For the text-containing cell, return its midpoint in (x, y) coordinate format. 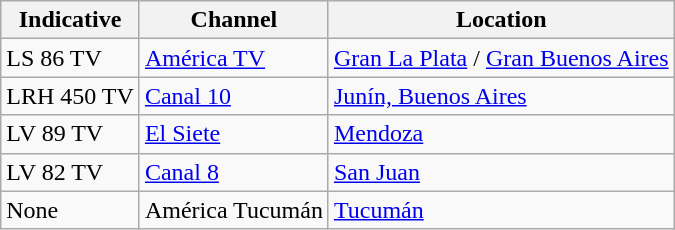
LV 89 TV (70, 134)
Canal 10 (234, 96)
LRH 450 TV (70, 96)
LV 82 TV (70, 172)
Location (501, 20)
Indicative (70, 20)
América Tucumán (234, 210)
Junín, Buenos Aires (501, 96)
None (70, 210)
LS 86 TV (70, 58)
Tucumán (501, 210)
Canal 8 (234, 172)
América TV (234, 58)
El Siete (234, 134)
San Juan (501, 172)
Gran La Plata / Gran Buenos Aires (501, 58)
Mendoza (501, 134)
Channel (234, 20)
